Pinpoint the cell where the given text exists, returning its [X, Y] midpoint coordinate. 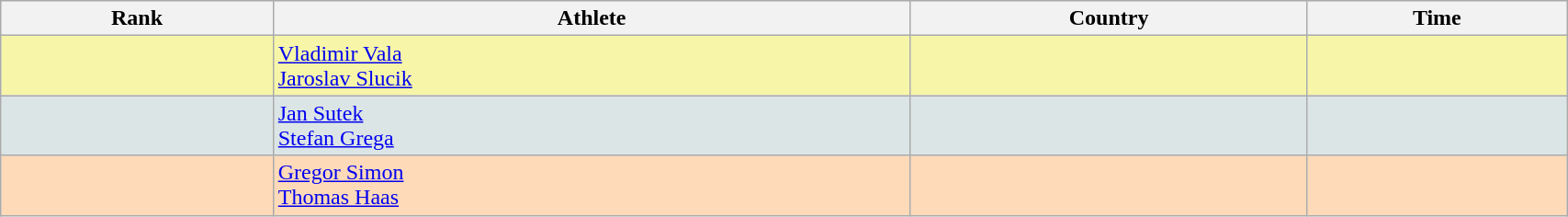
Athlete [592, 18]
Rank [137, 18]
Country [1109, 18]
Jan SutekStefan Grega [592, 125]
Time [1437, 18]
Vladimir ValaJaroslav Slucik [592, 66]
Gregor SimonThomas Haas [592, 186]
